Detect which cell encompasses the target text, then output its [X, Y] center coordinate. 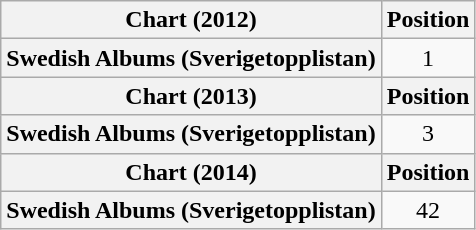
3 [428, 134]
Chart (2014) [191, 172]
1 [428, 58]
Chart (2012) [191, 20]
Chart (2013) [191, 96]
42 [428, 210]
